Pinpoint the cell where the given text exists, returning its (x, y) midpoint coordinate. 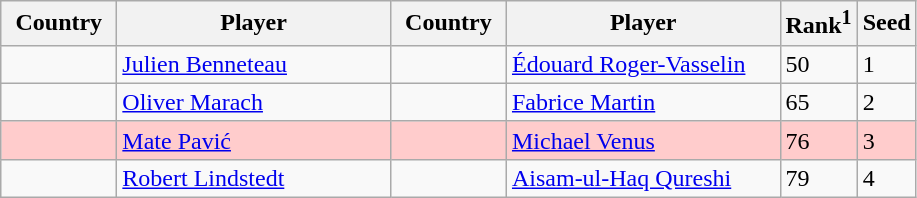
79 (818, 178)
Julien Benneteau (254, 64)
Seed (886, 24)
3 (886, 140)
Fabrice Martin (643, 102)
76 (818, 140)
50 (818, 64)
2 (886, 102)
Édouard Roger-Vasselin (643, 64)
65 (818, 102)
Rank1 (818, 24)
Aisam-ul-Haq Qureshi (643, 178)
Michael Venus (643, 140)
Mate Pavić (254, 140)
Oliver Marach (254, 102)
Robert Lindstedt (254, 178)
4 (886, 178)
1 (886, 64)
